Scan for the cell matching the given text and deliver its (x, y) coordinate at center. 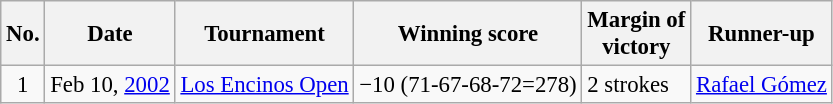
No. (23, 34)
2 strokes (636, 85)
Feb 10, 2002 (110, 85)
Runner-up (762, 34)
Los Encinos Open (264, 85)
Date (110, 34)
Rafael Gómez (762, 85)
Winning score (468, 34)
−10 (71-67-68-72=278) (468, 85)
Margin ofvictory (636, 34)
Tournament (264, 34)
1 (23, 85)
